Provide the (x, y) coordinate of the cell's center where the given text is located.  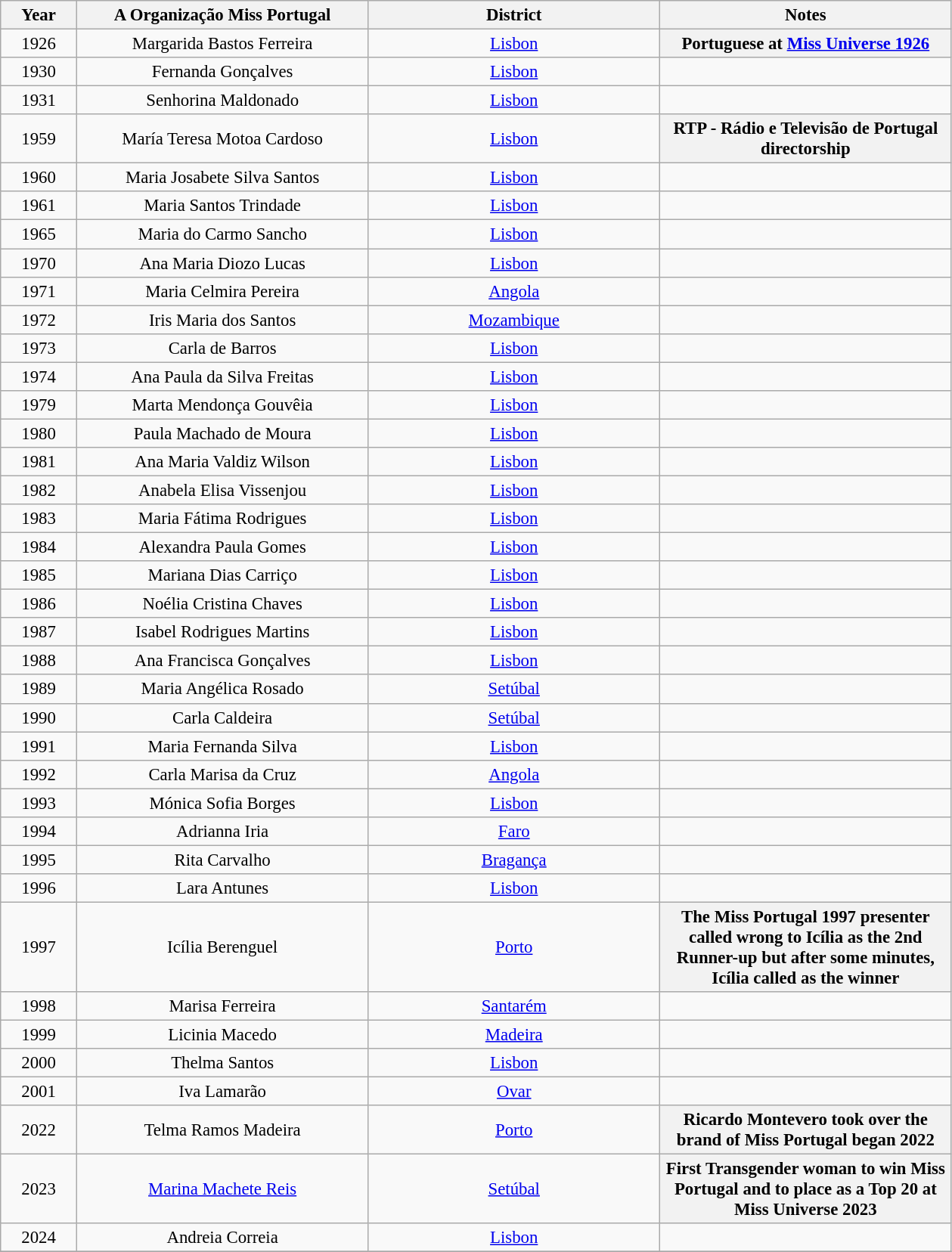
1960 (39, 178)
1981 (39, 462)
1999 (39, 1035)
2024 (39, 1238)
Isabel Rodrigues Martins (222, 632)
Lara Antunes (222, 888)
Maria do Carmo Sancho (222, 234)
1989 (39, 690)
Ana Maria Diozo Lucas (222, 263)
Carla Marisa da Cruz (222, 774)
1980 (39, 433)
Marta Mendonça Gouvêia (222, 405)
1991 (39, 746)
Maria Fátima Rodrigues (222, 519)
RTP - Rádio e Televisão de Portugal directorship (806, 139)
Telma Ramos Madeira (222, 1130)
Ana Paula da Silva Freitas (222, 377)
A Organização Miss Portugal (222, 15)
Licinia Macedo (222, 1035)
1983 (39, 519)
Senhorina Maldonado (222, 101)
1995 (39, 860)
1988 (39, 661)
Margarida Bastos Ferreira (222, 44)
1982 (39, 490)
Carla Caldeira (222, 717)
Noélia Cristina Chaves (222, 604)
Carla de Barros (222, 348)
1926 (39, 44)
1996 (39, 888)
2023 (39, 1189)
District (514, 15)
Iris Maria dos Santos (222, 320)
Ricardo Montevero took over the brand of Miss Portugal began 2022 (806, 1130)
Marina Machete Reis (222, 1189)
Paula Machado de Moura (222, 433)
Mariana Dias Carriço (222, 575)
1985 (39, 575)
1992 (39, 774)
María Teresa Motoa Cardoso (222, 139)
Ovar (514, 1092)
1994 (39, 832)
1986 (39, 604)
1979 (39, 405)
2001 (39, 1092)
Ana Maria Valdiz Wilson (222, 462)
1974 (39, 377)
Faro (514, 832)
1972 (39, 320)
Maria Josabete Silva Santos (222, 178)
1990 (39, 717)
1959 (39, 139)
Mónica Sofia Borges (222, 803)
Santarém (514, 1006)
Fernanda Gonçalves (222, 72)
Mozambique (514, 320)
1961 (39, 206)
Maria Fernanda Silva (222, 746)
Adrianna Iria (222, 832)
Iva Lamarão (222, 1092)
1997 (39, 947)
1987 (39, 632)
Thelma Santos (222, 1063)
1973 (39, 348)
1971 (39, 291)
The Miss Portugal 1997 presenter called wrong to Icília as the 2nd Runner-up but after some minutes, Icília called as the winner (806, 947)
1970 (39, 263)
Year (39, 15)
1993 (39, 803)
Marisa Ferreira (222, 1006)
1984 (39, 547)
Maria Angélica Rosado (222, 690)
Maria Celmira Pereira (222, 291)
1930 (39, 72)
Notes (806, 15)
First Transgender woman to win Miss Portugal and to place as a Top 20 at Miss Universe 2023 (806, 1189)
2000 (39, 1063)
Alexandra Paula Gomes (222, 547)
Maria Santos Trindade (222, 206)
1998 (39, 1006)
Rita Carvalho (222, 860)
1965 (39, 234)
Andreia Correia (222, 1238)
Anabela Elisa Vissenjou (222, 490)
Bragança (514, 860)
2022 (39, 1130)
Icília Berenguel (222, 947)
1931 (39, 101)
Ana Francisca Gonçalves (222, 661)
Madeira (514, 1035)
Portuguese at Miss Universe 1926 (806, 44)
